Detect which cell encompasses the target text, then output its [x, y] center coordinate. 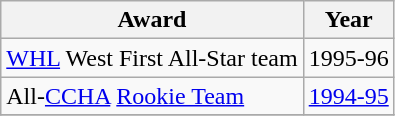
Year [348, 20]
1994-95 [348, 96]
WHL West First All-Star team [152, 58]
1995-96 [348, 58]
Award [152, 20]
All-CCHA Rookie Team [152, 96]
